Find where the given text appears and provide that cell's center as (x, y) coordinate. 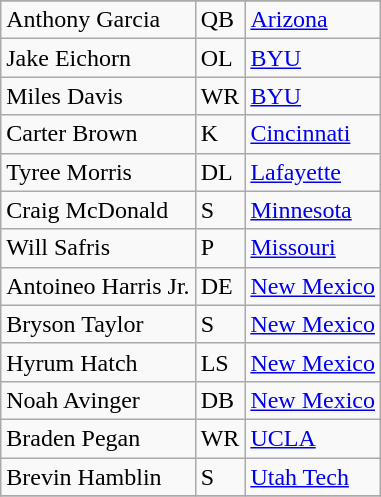
Tyree Morris (98, 172)
Lafayette (313, 172)
Anthony Garcia (98, 20)
OL (220, 58)
P (220, 248)
Antoineo Harris Jr. (98, 286)
QB (220, 20)
Brevin Hamblin (98, 477)
DL (220, 172)
Utah Tech (313, 477)
Hyrum Hatch (98, 362)
Carter Brown (98, 134)
Bryson Taylor (98, 324)
Braden Pegan (98, 438)
Jake Eichorn (98, 58)
Will Safris (98, 248)
Minnesota (313, 210)
Noah Avinger (98, 400)
K (220, 134)
Arizona (313, 20)
Craig McDonald (98, 210)
Missouri (313, 248)
DE (220, 286)
Cincinnati (313, 134)
Miles Davis (98, 96)
LS (220, 362)
DB (220, 400)
UCLA (313, 438)
